From the cell containing the given text, extract its center point as [x, y] coordinate. 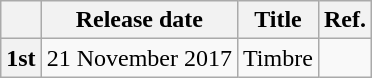
Release date [139, 20]
Ref. [344, 20]
21 November 2017 [139, 58]
1st [21, 58]
Timbre [278, 58]
Title [278, 20]
